Return [X, Y] of the center of cell containing provided text 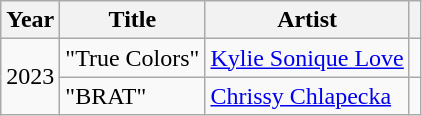
Kylie Sonique Love [307, 58]
Chrissy Chlapecka [307, 96]
Year [30, 20]
"True Colors" [132, 58]
Title [132, 20]
Artist [307, 20]
"BRAT" [132, 96]
2023 [30, 77]
